Extract the (X, Y) coordinate from the center of the cell holding the provided text.  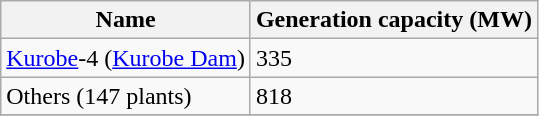
Name (126, 20)
Generation capacity (MW) (394, 20)
Others (147 plants) (126, 96)
Kurobe-4 (Kurobe Dam) (126, 58)
818 (394, 96)
335 (394, 58)
